Output the (x, y) coordinate of the center of the cell containing the given text.  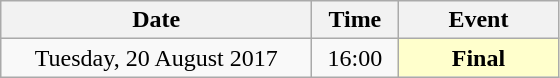
16:00 (355, 58)
Time (355, 20)
Event (478, 20)
Tuesday, 20 August 2017 (156, 58)
Final (478, 58)
Date (156, 20)
